Return the [x, y] coordinate for the center point of the cell that contains the specified text.  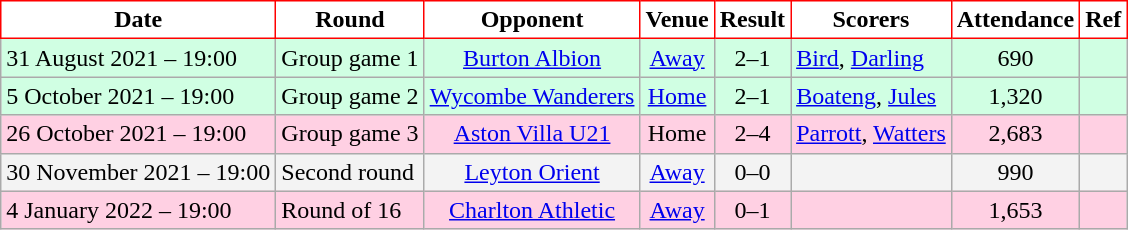
1,653 [1015, 210]
Group game 1 [350, 58]
Wycombe Wanderers [532, 96]
30 November 2021 – 19:00 [138, 172]
Round of 16 [350, 210]
Charlton Athletic [532, 210]
5 October 2021 – 19:00 [138, 96]
Group game 3 [350, 134]
26 October 2021 – 19:00 [138, 134]
Opponent [532, 20]
Scorers [872, 20]
Result [752, 20]
690 [1015, 58]
0–1 [752, 210]
2,683 [1015, 134]
31 August 2021 – 19:00 [138, 58]
Attendance [1015, 20]
0–0 [752, 172]
Boateng, Jules [872, 96]
Second round [350, 172]
Leyton Orient [532, 172]
990 [1015, 172]
Burton Albion [532, 58]
Group game 2 [350, 96]
Round [350, 20]
Date [138, 20]
4 January 2022 – 19:00 [138, 210]
Venue [677, 20]
1,320 [1015, 96]
Bird, Darling [872, 58]
Parrott, Watters [872, 134]
Aston Villa U21 [532, 134]
2–4 [752, 134]
Ref [1104, 20]
